Return the [x, y] coordinate for the center point of the cell that contains the specified text.  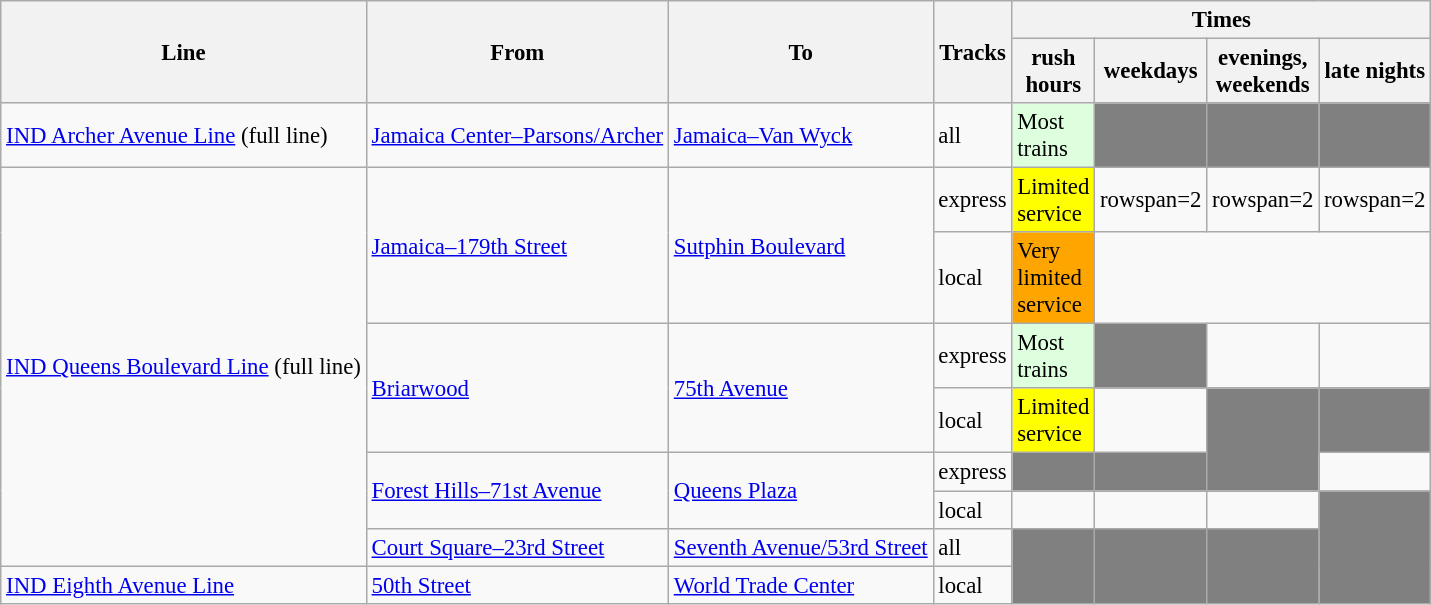
Court Square–23rd Street [517, 547]
To [800, 52]
IND Archer Avenue Line (full line) [184, 136]
Jamaica–Van Wyck [800, 136]
Times [1222, 20]
Queens Plaza [800, 490]
50th Street [517, 585]
IND Queens Boulevard Line (full line) [184, 367]
Sutphin Boulevard [800, 246]
IND Eighth Avenue Line [184, 585]
From [517, 52]
Very limited service [1054, 278]
Forest Hills–71st Avenue [517, 490]
75th Avenue [800, 388]
Line [184, 52]
Jamaica–179th Street [517, 246]
week­days [1151, 72]
late nights [1375, 72]
rush hours [1054, 72]
Briarwood [517, 388]
Seventh Avenue/53rd Street [800, 547]
Tracks [972, 52]
Jamaica Center–Parsons/Archer [517, 136]
evenings, week­ends [1263, 72]
World Trade Center [800, 585]
